Find where the given text appears and provide that cell's center as [X, Y] coordinate. 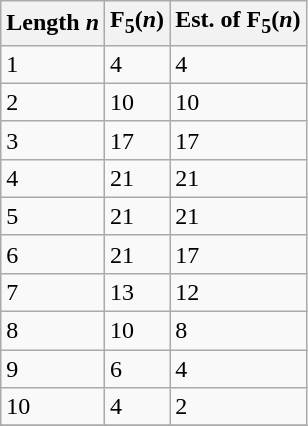
1 [53, 64]
9 [53, 369]
7 [53, 292]
5 [53, 216]
3 [53, 140]
Est. of F5(n) [238, 23]
F5(n) [138, 23]
12 [238, 292]
13 [138, 292]
Length n [53, 23]
